Extract the (x, y) coordinate from the center of the cell holding the provided text.  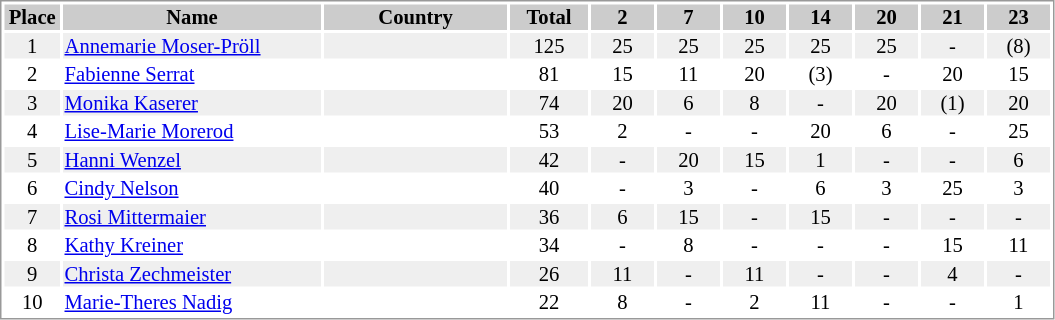
(1) (952, 103)
14 (820, 17)
Fabienne Serrat (192, 75)
Kathy Kreiner (192, 245)
Total (549, 17)
9 (32, 274)
Hanni Wenzel (192, 160)
26 (549, 274)
22 (549, 303)
34 (549, 245)
(8) (1018, 46)
Christa Zechmeister (192, 274)
125 (549, 46)
(3) (820, 75)
53 (549, 131)
23 (1018, 17)
5 (32, 160)
Monika Kaserer (192, 103)
42 (549, 160)
Rosi Mittermaier (192, 217)
74 (549, 103)
Annemarie Moser-Pröll (192, 46)
Country (416, 17)
40 (549, 189)
Cindy Nelson (192, 189)
21 (952, 17)
Name (192, 17)
Marie-Theres Nadig (192, 303)
Lise-Marie Morerod (192, 131)
36 (549, 217)
81 (549, 75)
Place (32, 17)
